Detect which cell encompasses the target text, then output its [x, y] center coordinate. 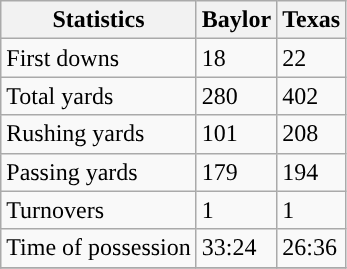
First downs [99, 58]
33:24 [236, 248]
Passing yards [99, 172]
Statistics [99, 20]
194 [312, 172]
Turnovers [99, 210]
Total yards [99, 96]
Texas [312, 20]
280 [236, 96]
22 [312, 58]
Baylor [236, 20]
18 [236, 58]
208 [312, 134]
Rushing yards [99, 134]
26:36 [312, 248]
Time of possession [99, 248]
101 [236, 134]
179 [236, 172]
402 [312, 96]
